Scan for the cell matching the given text and deliver its (x, y) coordinate at center. 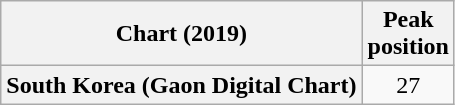
Chart (2019) (182, 34)
South Korea (Gaon Digital Chart) (182, 85)
27 (408, 85)
Peakposition (408, 34)
